Output the (X, Y) coordinate of the center of the cell containing the given text.  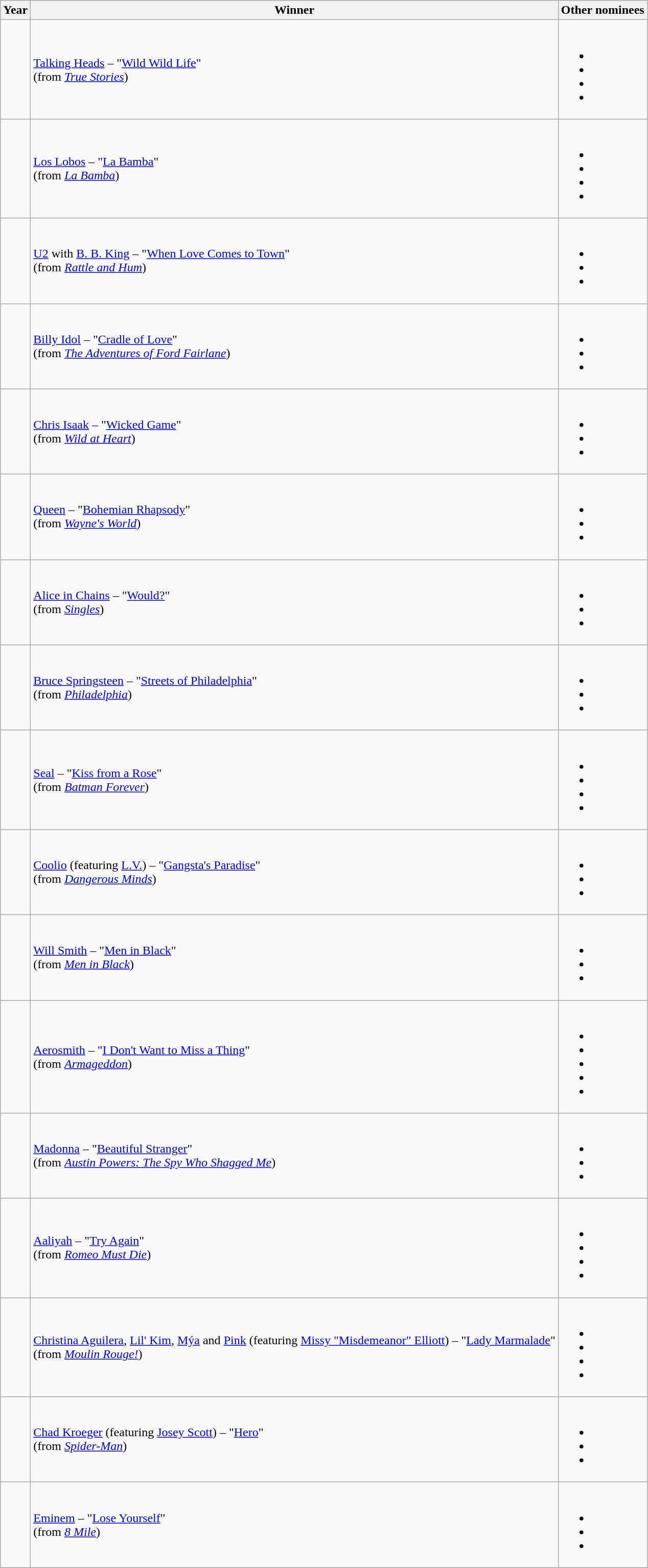
U2 with B. B. King – "When Love Comes to Town"(from Rattle and Hum) (294, 261)
Christina Aguilera, Lil' Kim, Mýa and Pink (featuring Missy "Misdemeanor" Elliott) – "Lady Marmalade"(from Moulin Rouge!) (294, 1347)
Los Lobos – "La Bamba"(from La Bamba) (294, 169)
Madonna – "Beautiful Stranger"(from Austin Powers: The Spy Who Shagged Me) (294, 1156)
Aerosmith – "I Don't Want to Miss a Thing"(from Armageddon) (294, 1057)
Other nominees (603, 10)
Will Smith – "Men in Black"(from Men in Black) (294, 957)
Seal – "Kiss from a Rose"(from Batman Forever) (294, 780)
Bruce Springsteen – "Streets of Philadelphia"(from Philadelphia) (294, 688)
Queen – "Bohemian Rhapsody"(from Wayne's World) (294, 517)
Coolio (featuring L.V.) – "Gangsta's Paradise"(from Dangerous Minds) (294, 872)
Eminem – "Lose Yourself"(from 8 Mile) (294, 1525)
Chris Isaak – "Wicked Game"(from Wild at Heart) (294, 431)
Year (15, 10)
Billy Idol – "Cradle of Love"(from The Adventures of Ford Fairlane) (294, 346)
Chad Kroeger (featuring Josey Scott) – "Hero"(from Spider-Man) (294, 1440)
Aaliyah – "Try Again"(from Romeo Must Die) (294, 1248)
Talking Heads – "Wild Wild Life"(from True Stories) (294, 69)
Alice in Chains – "Would?"(from Singles) (294, 602)
Winner (294, 10)
